Return the [X, Y] coordinate for the center point of the cell that contains the specified text.  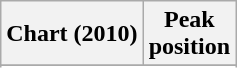
Chart (2010) [72, 34]
Peakposition [189, 34]
